Scan for the cell matching the given text and deliver its [x, y] coordinate at center. 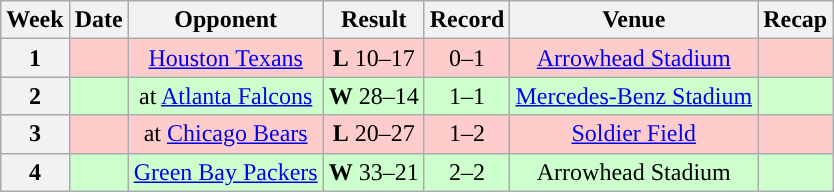
1–1 [467, 96]
at Chicago Bears [226, 134]
Green Bay Packers [226, 172]
Date [98, 20]
1 [35, 58]
W 33–21 [374, 172]
0–1 [467, 58]
L 10–17 [374, 58]
Opponent [226, 20]
Venue [634, 20]
2 [35, 96]
at Atlanta Falcons [226, 96]
Record [467, 20]
4 [35, 172]
Houston Texans [226, 58]
Week [35, 20]
Result [374, 20]
3 [35, 134]
1–2 [467, 134]
Soldier Field [634, 134]
Recap [796, 20]
W 28–14 [374, 96]
L 20–27 [374, 134]
Mercedes-Benz Stadium [634, 96]
2–2 [467, 172]
